Scan for the cell matching the given text and deliver its (x, y) coordinate at center. 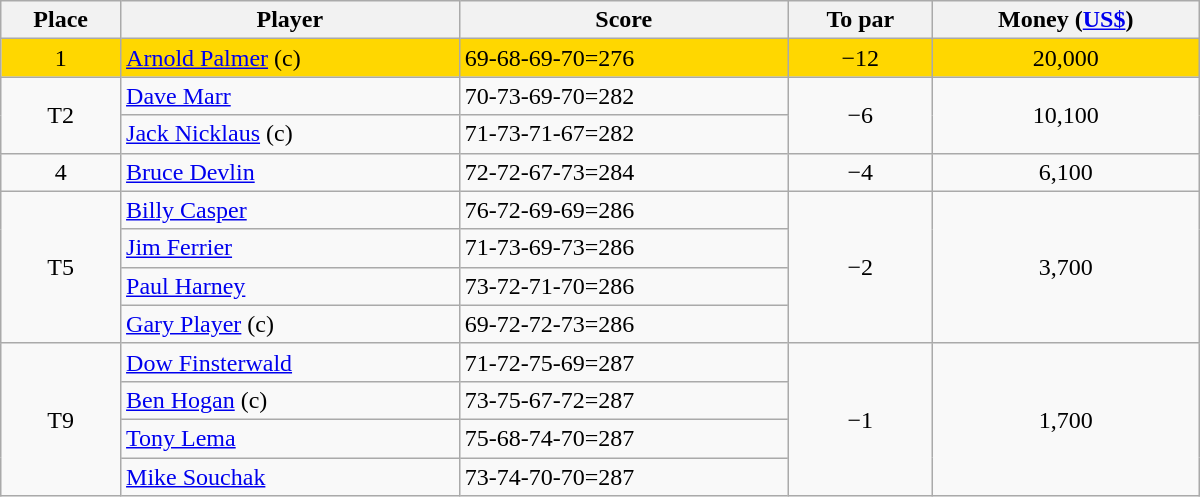
6,100 (1066, 172)
−4 (860, 172)
1,700 (1066, 419)
1 (61, 58)
T5 (61, 267)
71-73-71-67=282 (624, 134)
73-74-70-70=287 (624, 477)
71-73-69-73=286 (624, 248)
20,000 (1066, 58)
−2 (860, 267)
T2 (61, 115)
69-68-69-70=276 (624, 58)
Ben Hogan (c) (290, 400)
73-72-71-70=286 (624, 286)
Bruce Devlin (290, 172)
Jim Ferrier (290, 248)
Tony Lema (290, 438)
Paul Harney (290, 286)
4 (61, 172)
Dow Finsterwald (290, 362)
−12 (860, 58)
10,100 (1066, 115)
Money (US$) (1066, 20)
Place (61, 20)
3,700 (1066, 267)
76-72-69-69=286 (624, 210)
Jack Nicklaus (c) (290, 134)
T9 (61, 419)
−6 (860, 115)
70-73-69-70=282 (624, 96)
75-68-74-70=287 (624, 438)
Arnold Palmer (c) (290, 58)
Billy Casper (290, 210)
−1 (860, 419)
Gary Player (c) (290, 324)
72-72-67-73=284 (624, 172)
71-72-75-69=287 (624, 362)
Dave Marr (290, 96)
69-72-72-73=286 (624, 324)
Mike Souchak (290, 477)
73-75-67-72=287 (624, 400)
Score (624, 20)
To par (860, 20)
Player (290, 20)
